Capture the cell that displays the provided text and extract its [X, Y] central coordinate. 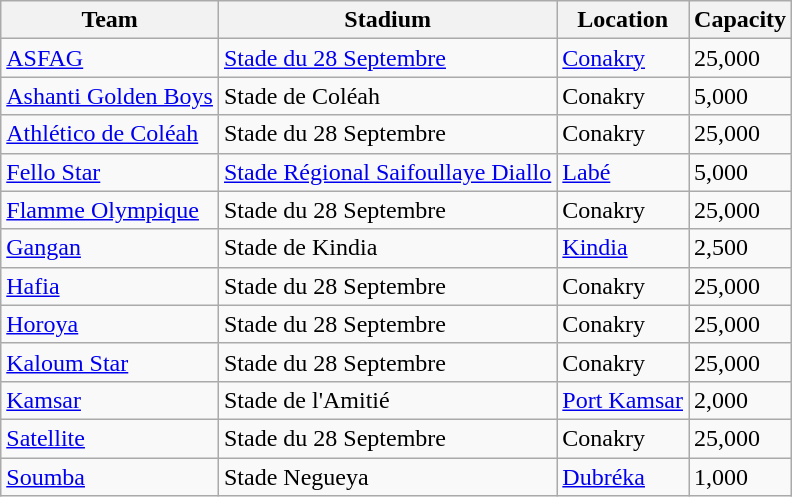
Fello Star [110, 172]
Location [623, 20]
Kindia [623, 248]
Stade Negueya [387, 477]
Soumba [110, 477]
Kamsar [110, 400]
Dubréka [623, 477]
Satellite [110, 438]
Ashanti Golden Boys [110, 96]
Gangan [110, 248]
Team [110, 20]
Stade de Kindia [387, 248]
Stade Régional Saifoullaye Diallo [387, 172]
Port Kamsar [623, 400]
Capacity [740, 20]
1,000 [740, 477]
Athlético de Coléah [110, 134]
Kaloum Star [110, 362]
ASFAG [110, 58]
2,500 [740, 248]
Horoya [110, 324]
2,000 [740, 400]
Flamme Olympique [110, 210]
Stadium [387, 20]
Stade de Coléah [387, 96]
Stade de l'Amitié [387, 400]
Hafia [110, 286]
Labé [623, 172]
